Return the (X, Y) coordinate for the center point of the cell that contains the specified text.  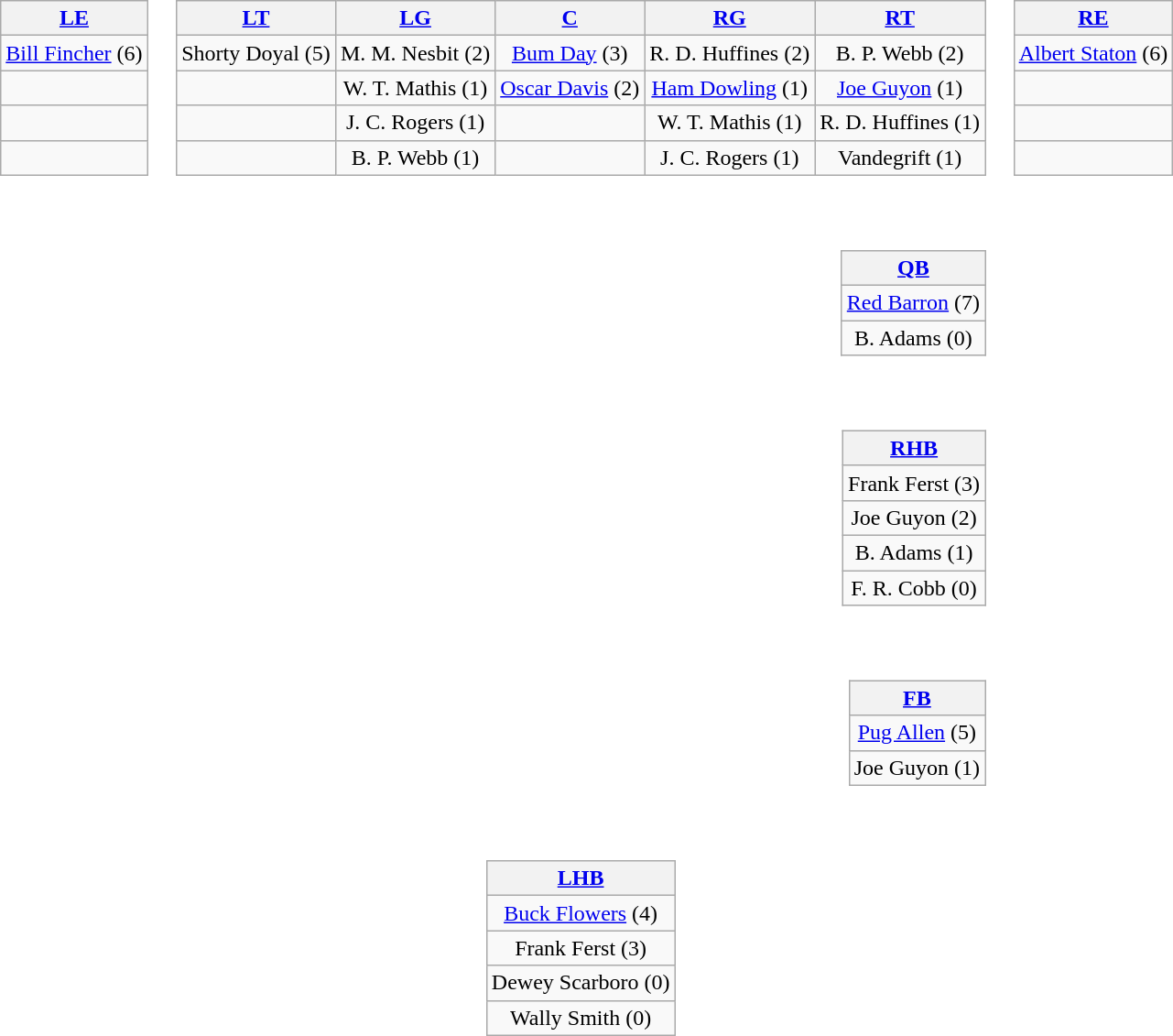
Oscar Davis (2) (570, 88)
R. D. Huffines (2) (730, 53)
B. Adams (1) (914, 552)
Joe Guyon (2) (914, 518)
Vandegrift (1) (900, 158)
LG (415, 18)
R. D. Huffines (1) (900, 123)
B. P. Webb (2) (900, 53)
Wally Smith (0) (581, 1018)
RHB Frank Ferst (3) Joe Guyon (2) B. Adams (1) F. R. Cobb (0) (592, 506)
Buck Flowers (4) (581, 913)
RG (730, 18)
B. Adams (0) (913, 338)
RE (1093, 18)
C (570, 18)
Shorty Doyal (5) (256, 53)
LE (74, 18)
FB (917, 698)
Red Barron (7) (913, 303)
M. M. Nesbit (2) (415, 53)
Ham Dowling (1) (730, 88)
FB Pug Allen (5) Joe Guyon (1) (592, 721)
RHB (914, 448)
F. R. Cobb (0) (914, 587)
QB Red Barron (7) B. Adams (0) (592, 290)
QB (913, 268)
LT (256, 18)
Bum Day (3) (570, 53)
RT (900, 18)
B. P. Webb (1) (415, 158)
Dewey Scarboro (0) (581, 983)
LHB (581, 878)
Pug Allen (5) (917, 733)
Albert Staton (6) (1093, 53)
Bill Fincher (6) (74, 53)
